Return [X, Y] of the center of cell containing provided text 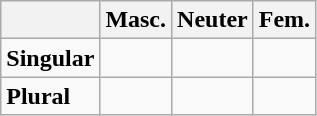
Neuter [213, 20]
Masc. [136, 20]
Plural [50, 96]
Singular [50, 58]
Fem. [284, 20]
